Detect which cell encompasses the target text, then output its (X, Y) center coordinate. 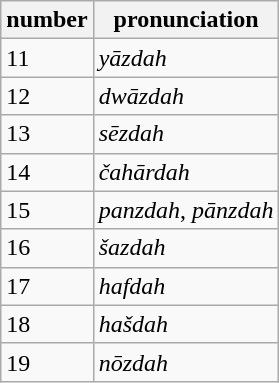
19 (47, 362)
16 (47, 248)
12 (47, 96)
number (47, 20)
11 (47, 58)
sēzdah (186, 134)
17 (47, 286)
yāzdah (186, 58)
čahārdah (186, 172)
dwāzdah (186, 96)
14 (47, 172)
15 (47, 210)
nōzdah (186, 362)
13 (47, 134)
pronunciation (186, 20)
hašdah (186, 324)
18 (47, 324)
panzdah, pānzdah (186, 210)
hafdah (186, 286)
šazdah (186, 248)
